Locate the cell with the specified text and output its [x, y] center coordinate. 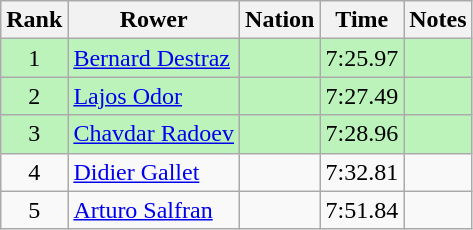
1 [34, 58]
Didier Gallet [154, 172]
7:51.84 [362, 210]
Notes [438, 20]
2 [34, 96]
Nation [280, 20]
7:28.96 [362, 134]
7:25.97 [362, 58]
Chavdar Radoev [154, 134]
Bernard Destraz [154, 58]
7:27.49 [362, 96]
3 [34, 134]
Rower [154, 20]
5 [34, 210]
4 [34, 172]
Lajos Odor [154, 96]
7:32.81 [362, 172]
Rank [34, 20]
Arturo Salfran [154, 210]
Time [362, 20]
